Scan for the cell matching the given text and deliver its (x, y) coordinate at center. 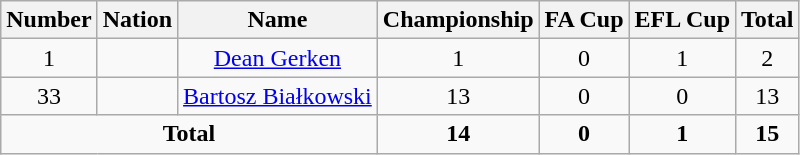
FA Cup (584, 20)
Dean Gerken (278, 58)
15 (768, 134)
Number (49, 20)
Name (278, 20)
33 (49, 96)
Championship (458, 20)
Bartosz Białkowski (278, 96)
Nation (137, 20)
EFL Cup (682, 20)
14 (458, 134)
2 (768, 58)
